Identify which cell holds the provided text, then report its (X, Y) central coordinate. 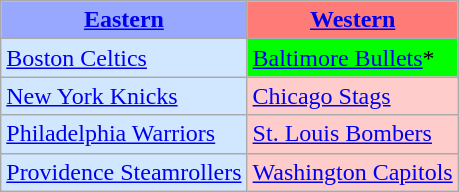
Washington Capitols (352, 172)
Eastern (124, 20)
St. Louis Bombers (352, 134)
Boston Celtics (124, 58)
Philadelphia Warriors (124, 134)
New York Knicks (124, 96)
Western (352, 20)
Providence Steamrollers (124, 172)
Baltimore Bullets* (352, 58)
Chicago Stags (352, 96)
